Detect which cell encompasses the target text, then output its (X, Y) center coordinate. 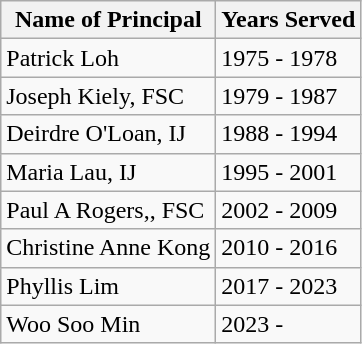
Paul A Rogers,, FSC (108, 210)
2017 - 2023 (288, 286)
Christine Anne Kong (108, 248)
1975 - 1978 (288, 58)
Woo Soo Min (108, 324)
1988 - 1994 (288, 134)
1979 - 1987 (288, 96)
2002 - 2009 (288, 210)
Phyllis Lim (108, 286)
Name of Principal (108, 20)
Joseph Kiely, FSC (108, 96)
Deirdre O'Loan, IJ (108, 134)
Patrick Loh (108, 58)
2023 - (288, 324)
1995 - 2001 (288, 172)
2010 - 2016 (288, 248)
Maria Lau, IJ (108, 172)
Years Served (288, 20)
